Scan for the cell matching the given text and deliver its [X, Y] coordinate at center. 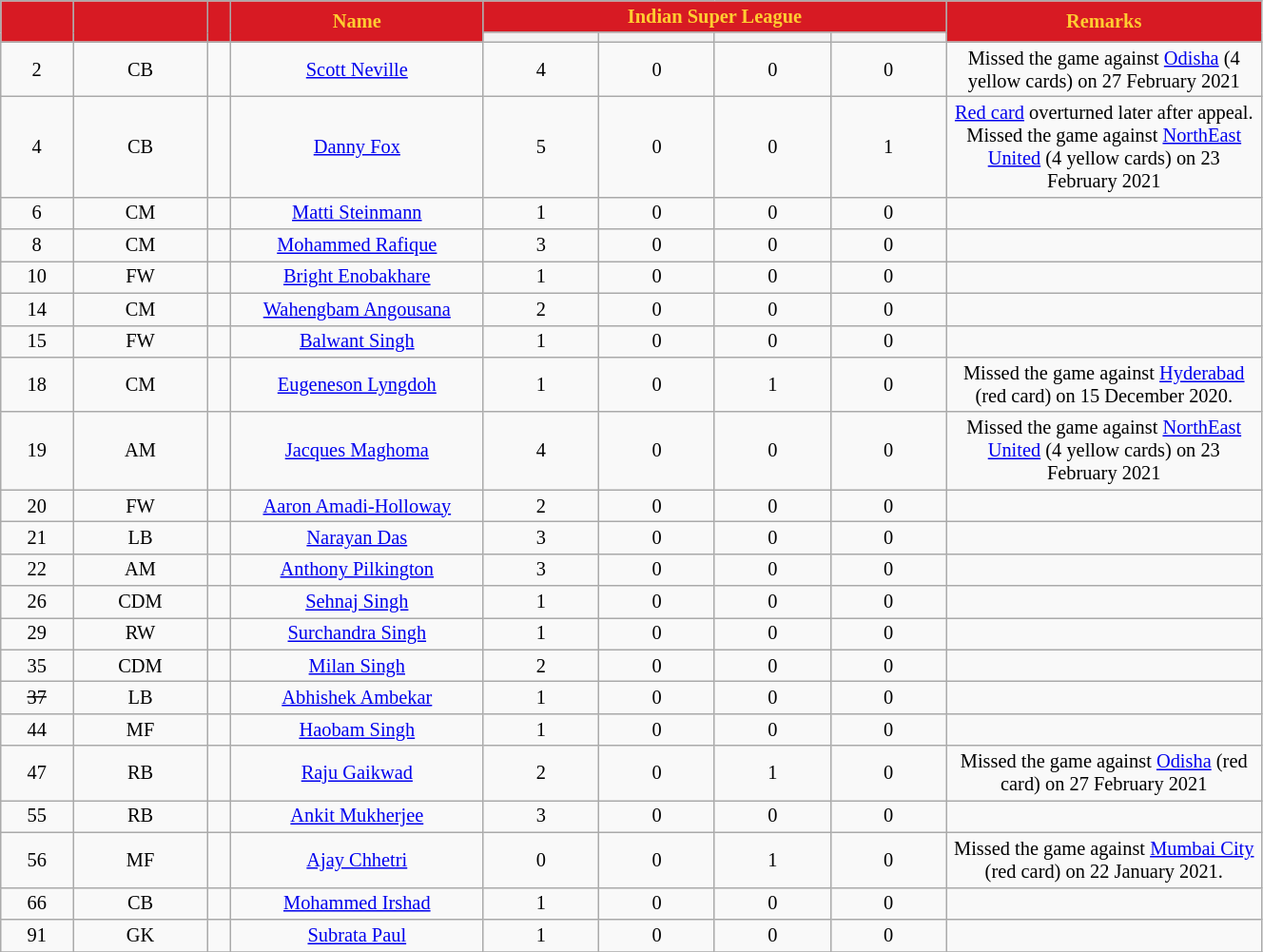
Anthony Pilkington [358, 570]
GK [141, 935]
15 [37, 341]
Subrata Paul [358, 935]
55 [37, 816]
Sehnaj Singh [358, 602]
Ankit Mukherjee [358, 816]
Remarks [1103, 21]
Haobam Singh [358, 729]
35 [37, 666]
Missed the game against Odisha (red card) on 27 February 2021 [1103, 773]
Jacques Maghoma [358, 451]
Missed the game against Odisha (4 yellow cards) on 27 February 2021 [1103, 69]
21 [37, 537]
Narayan Das [358, 537]
8 [37, 245]
Scott Neville [358, 69]
22 [37, 570]
56 [37, 860]
Bright Enobakhare [358, 277]
Missed the game against Mumbai City (red card) on 22 January 2021. [1103, 860]
37 [37, 697]
Balwant Singh [358, 341]
44 [37, 729]
14 [37, 309]
Eugeneson Lyngdoh [358, 384]
Indian Super League [715, 16]
Red card overturned later after appeal.Missed the game against NorthEast United (4 yellow cards) on 23 February 2021 [1103, 146]
Milan Singh [358, 666]
Name [358, 21]
Abhishek Ambekar [358, 697]
Raju Gaikwad [358, 773]
6 [37, 213]
5 [541, 146]
47 [37, 773]
66 [37, 903]
10 [37, 277]
26 [37, 602]
Mohammed Irshad [358, 903]
Danny Fox [358, 146]
RW [141, 633]
18 [37, 384]
19 [37, 451]
Missed the game against Hyderabad (red card) on 15 December 2020. [1103, 384]
Ajay Chhetri [358, 860]
91 [37, 935]
Wahengbam Angousana [358, 309]
Aaron Amadi-Holloway [358, 506]
20 [37, 506]
Matti Steinmann [358, 213]
29 [37, 633]
Mohammed Rafique [358, 245]
Surchandra Singh [358, 633]
Missed the game against NorthEast United (4 yellow cards) on 23 February 2021 [1103, 451]
